Search for the cell housing the specified text and yield its (x, y) center coordinate. 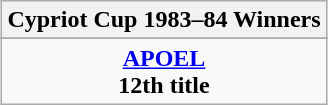
APOEL12th title (164, 72)
Cypriot Cup 1983–84 Winners (164, 20)
